Output the [x, y] coordinate of the center of the cell containing the given text.  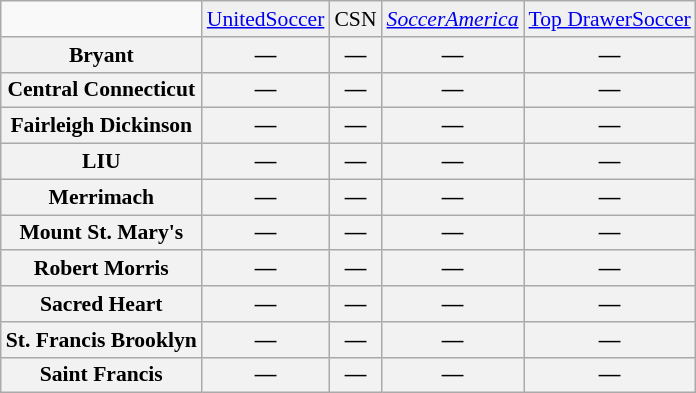
LIU [102, 162]
Top DrawerSoccer [610, 19]
Merrimach [102, 197]
SoccerAmerica [453, 19]
Bryant [102, 55]
Saint Francis [102, 375]
Mount St. Mary's [102, 233]
Central Connecticut [102, 90]
St. Francis Brooklyn [102, 340]
Sacred Heart [102, 304]
Robert Morris [102, 269]
CSN [355, 19]
UnitedSoccer [266, 19]
Fairleigh Dickinson [102, 126]
